Pinpoint the cell where the given text exists, returning its [X, Y] midpoint coordinate. 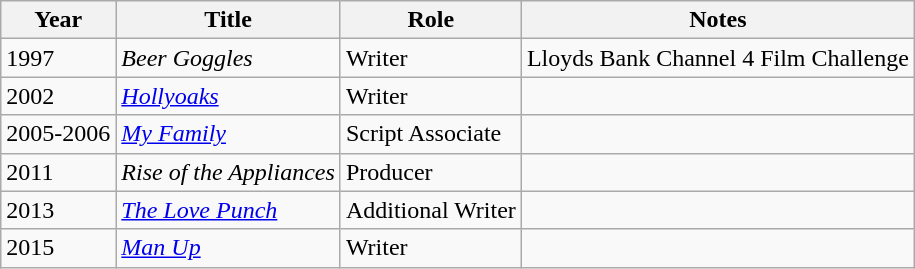
Rise of the Appliances [228, 172]
Script Associate [430, 134]
Lloyds Bank Channel 4 Film Challenge [718, 58]
2005-2006 [58, 134]
2002 [58, 96]
My Family [228, 134]
2015 [58, 248]
Year [58, 20]
Hollyoaks [228, 96]
Role [430, 20]
2011 [58, 172]
The Love Punch [228, 210]
1997 [58, 58]
Additional Writer [430, 210]
Man Up [228, 248]
Beer Goggles [228, 58]
2013 [58, 210]
Title [228, 20]
Producer [430, 172]
Notes [718, 20]
